Output the [X, Y] coordinate of the center of the cell containing the given text.  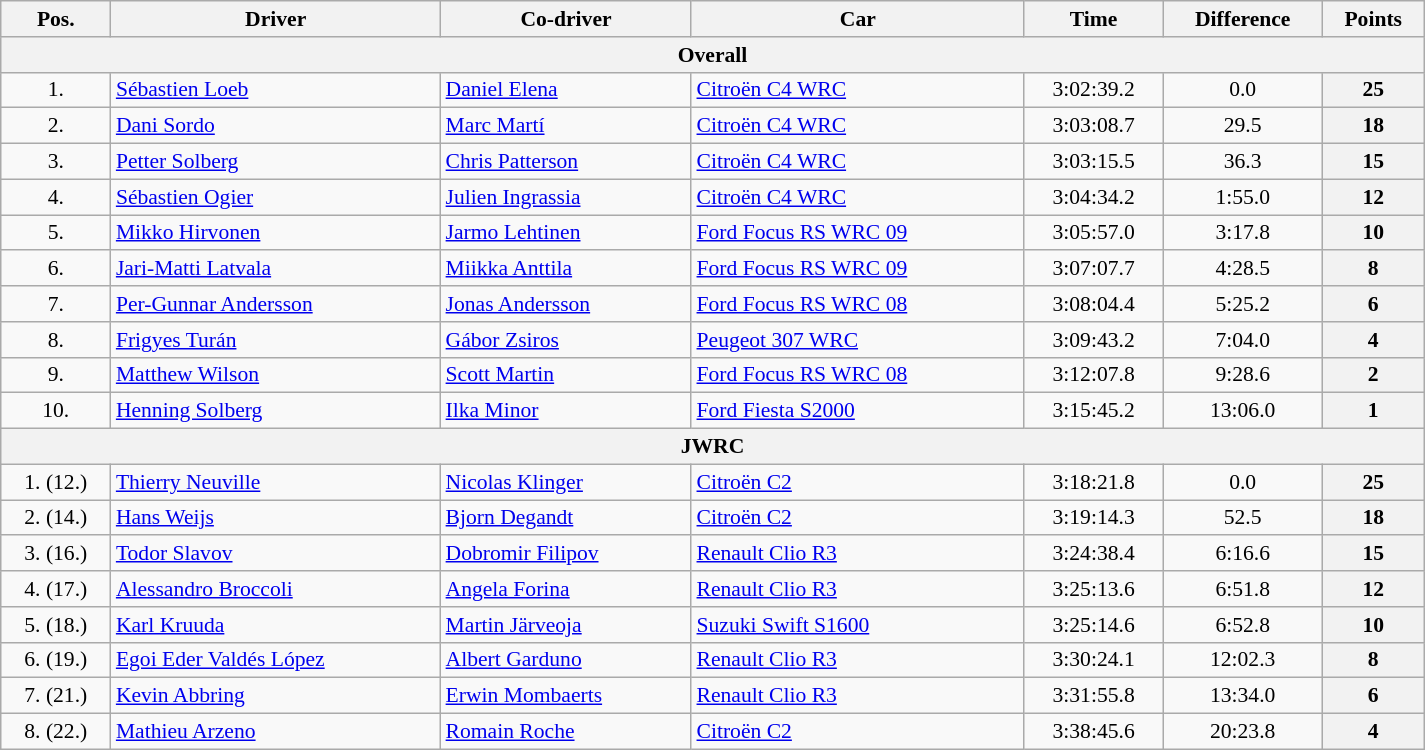
8. [56, 340]
Matthew Wilson [276, 375]
2 [1373, 375]
Albert Garduno [566, 660]
1. (12.) [56, 482]
5:25.2 [1242, 304]
Hans Weijs [276, 518]
6:51.8 [1242, 589]
5. (18.) [56, 625]
3:25:13.6 [1094, 589]
20:23.8 [1242, 732]
Karl Kruuda [276, 625]
Mathieu Arzeno [276, 732]
Marc Martí [566, 126]
3:18:21.8 [1094, 482]
1:55.0 [1242, 197]
3:02:39.2 [1094, 90]
Romain Roche [566, 732]
3:19:14.3 [1094, 518]
Dani Sordo [276, 126]
Chris Patterson [566, 162]
Ford Fiesta S2000 [858, 411]
3:07:07.7 [1094, 269]
Time [1094, 19]
5. [56, 233]
1. [56, 90]
Dobromir Filipov [566, 554]
Driver [276, 19]
3. (16.) [56, 554]
7:04.0 [1242, 340]
Scott Martin [566, 375]
10. [56, 411]
Egoi Eder Valdés López [276, 660]
Ilka Minor [566, 411]
Jonas Andersson [566, 304]
4. [56, 197]
Thierry Neuville [276, 482]
3. [56, 162]
9:28.6 [1242, 375]
8. (22.) [56, 732]
13:06.0 [1242, 411]
3:03:08.7 [1094, 126]
Car [858, 19]
3:25:14.6 [1094, 625]
Angela Forina [566, 589]
6. (19.) [56, 660]
Alessandro Broccoli [276, 589]
Jarmo Lehtinen [566, 233]
2. (14.) [56, 518]
4. (17.) [56, 589]
3:04:34.2 [1094, 197]
3:15:45.2 [1094, 411]
13:34.0 [1242, 696]
3:08:04.4 [1094, 304]
4:28.5 [1242, 269]
Nicolas Klinger [566, 482]
Miikka Anttila [566, 269]
6:16.6 [1242, 554]
Frigyes Turán [276, 340]
Kevin Abbring [276, 696]
Sébastien Ogier [276, 197]
Daniel Elena [566, 90]
3:03:15.5 [1094, 162]
Mikko Hirvonen [276, 233]
36.3 [1242, 162]
3:05:57.0 [1094, 233]
Henning Solberg [276, 411]
3:17.8 [1242, 233]
3:38:45.6 [1094, 732]
6. [56, 269]
Suzuki Swift S1600 [858, 625]
3:31:55.8 [1094, 696]
1 [1373, 411]
2. [56, 126]
Petter Solberg [276, 162]
Bjorn Degandt [566, 518]
Peugeot 307 WRC [858, 340]
3:12:07.8 [1094, 375]
Gábor Zsiros [566, 340]
Overall [713, 55]
3:30:24.1 [1094, 660]
Per-Gunnar Andersson [276, 304]
Martin Järveoja [566, 625]
29.5 [1242, 126]
Points [1373, 19]
Co-driver [566, 19]
Erwin Mombaerts [566, 696]
3:24:38.4 [1094, 554]
Pos. [56, 19]
3:09:43.2 [1094, 340]
6:52.8 [1242, 625]
Sébastien Loeb [276, 90]
7. (21.) [56, 696]
JWRC [713, 447]
Julien Ingrassia [566, 197]
Difference [1242, 19]
Todor Slavov [276, 554]
12:02.3 [1242, 660]
7. [56, 304]
Jari-Matti Latvala [276, 269]
9. [56, 375]
52.5 [1242, 518]
